From the cell containing the given text, extract its center point as (X, Y) coordinate. 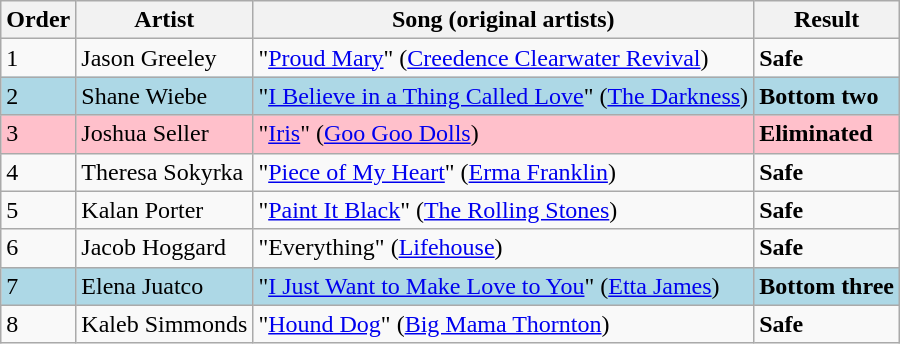
Kaleb Simmonds (164, 324)
Eliminated (827, 134)
2 (38, 96)
4 (38, 172)
Kalan Porter (164, 210)
Bottom two (827, 96)
Artist (164, 20)
1 (38, 58)
"Paint It Black" (The Rolling Stones) (504, 210)
5 (38, 210)
Joshua Seller (164, 134)
"I Just Want to Make Love to You" (Etta James) (504, 286)
Theresa Sokyrka (164, 172)
Jacob Hoggard (164, 248)
Song (original artists) (504, 20)
Result (827, 20)
"I Believe in a Thing Called Love" (The Darkness) (504, 96)
Jason Greeley (164, 58)
"Piece of My Heart" (Erma Franklin) (504, 172)
Order (38, 20)
"Everything" (Lifehouse) (504, 248)
6 (38, 248)
"Hound Dog" (Big Mama Thornton) (504, 324)
Elena Juatco (164, 286)
"Iris" (Goo Goo Dolls) (504, 134)
8 (38, 324)
Bottom three (827, 286)
"Proud Mary" (Creedence Clearwater Revival) (504, 58)
3 (38, 134)
Shane Wiebe (164, 96)
7 (38, 286)
